For the text-containing cell, return its midpoint in [x, y] coordinate format. 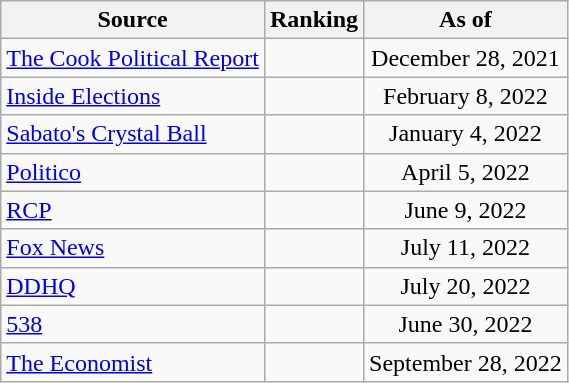
Ranking [314, 20]
June 9, 2022 [466, 210]
December 28, 2021 [466, 58]
January 4, 2022 [466, 134]
The Cook Political Report [133, 58]
538 [133, 324]
February 8, 2022 [466, 96]
Fox News [133, 248]
Sabato's Crystal Ball [133, 134]
Source [133, 20]
July 20, 2022 [466, 286]
June 30, 2022 [466, 324]
April 5, 2022 [466, 172]
DDHQ [133, 286]
September 28, 2022 [466, 362]
Politico [133, 172]
Inside Elections [133, 96]
The Economist [133, 362]
RCP [133, 210]
As of [466, 20]
July 11, 2022 [466, 248]
